For the text-containing cell, return its midpoint in (X, Y) coordinate format. 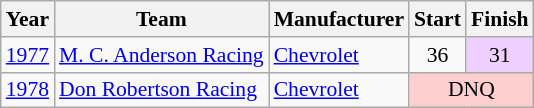
Manufacturer (339, 19)
1978 (28, 90)
Start (438, 19)
36 (438, 55)
Team (162, 19)
31 (500, 55)
M. C. Anderson Racing (162, 55)
Finish (500, 19)
Year (28, 19)
Don Robertson Racing (162, 90)
DNQ (472, 90)
1977 (28, 55)
